Locate the cell with the specified text and output its (X, Y) center coordinate. 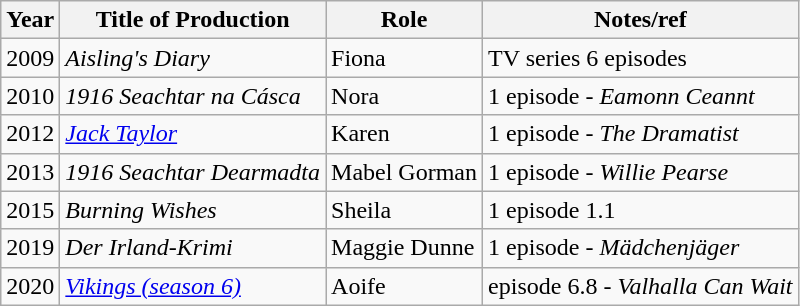
Aisling's Diary (193, 58)
1916 Seachtar Dearmadta (193, 172)
Vikings (season 6) (193, 286)
Aoife (404, 286)
Burning Wishes (193, 210)
Year (30, 20)
2013 (30, 172)
Title of Production (193, 20)
episode 6.8 - Valhalla Can Wait (641, 286)
Role (404, 20)
Mabel Gorman (404, 172)
Notes/ref (641, 20)
1916 Seachtar na Cásca (193, 96)
Fiona (404, 58)
Maggie Dunne (404, 248)
2019 (30, 248)
TV series 6 episodes (641, 58)
1 episode - Mädchenjäger (641, 248)
Der Irland-Krimi (193, 248)
Nora (404, 96)
2020 (30, 286)
1 episode - The Dramatist (641, 134)
Sheila (404, 210)
2009 (30, 58)
1 episode - Eamonn Ceannt (641, 96)
Jack Taylor (193, 134)
2012 (30, 134)
1 episode - Willie Pearse (641, 172)
1 episode 1.1 (641, 210)
2015 (30, 210)
2010 (30, 96)
Karen (404, 134)
